Pinpoint the cell where the given text exists, returning its [X, Y] midpoint coordinate. 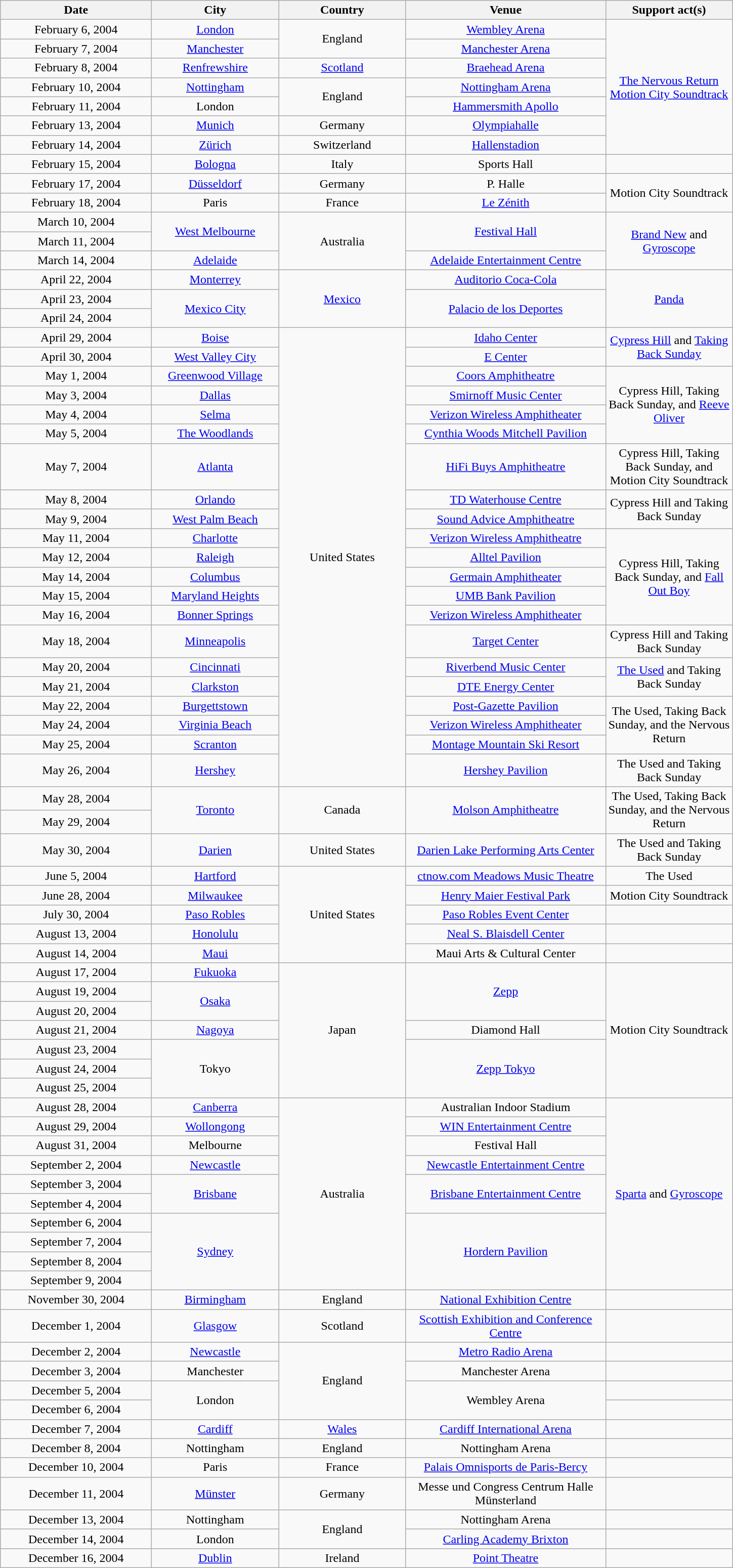
Brisbane [215, 1194]
Country [342, 10]
Smirnoff Music Center [506, 395]
May 20, 2004 [76, 667]
May 1, 2004 [76, 376]
Adelaide [215, 261]
June 5, 2004 [76, 876]
Post-Gazette Pavilion [506, 706]
DTE Energy Center [506, 687]
Osaka [215, 1001]
Henry Maier Festival Park [506, 895]
May 5, 2004 [76, 434]
Metro Radio Arena [506, 1352]
Diamond Hall [506, 1030]
Sparta and Gyroscope [669, 1194]
West Valley City [215, 357]
July 30, 2004 [76, 914]
Date [76, 10]
Wales [342, 1429]
December 1, 2004 [76, 1326]
February 13, 2004 [76, 125]
September 9, 2004 [76, 1281]
Scottish Exhibition and Conference Centre [506, 1326]
May 29, 2004 [76, 822]
February 15, 2004 [76, 164]
Messe und Congress Centrum Halle Münsterland [506, 1494]
December 14, 2004 [76, 1539]
Raleigh [215, 557]
Coors Amphitheatre [506, 376]
Mexico [342, 299]
Bonner Springs [215, 615]
Newcastle Entertainment Centre [506, 1165]
Bologna [215, 164]
Italy [342, 164]
February 18, 2004 [76, 202]
May 26, 2004 [76, 770]
The Used [669, 876]
December 3, 2004 [76, 1371]
September 8, 2004 [76, 1261]
December 5, 2004 [76, 1390]
May 11, 2004 [76, 538]
Munich [215, 125]
March 10, 2004 [76, 222]
Zepp Tokyo [506, 1069]
Clarkston [215, 687]
Ireland [342, 1558]
Auditorio Coca-Cola [506, 280]
Idaho Center [506, 337]
WIN Entertainment Centre [506, 1126]
April 30, 2004 [76, 357]
TD Waterhouse Centre [506, 499]
Hartford [215, 876]
May 12, 2004 [76, 557]
May 18, 2004 [76, 642]
Japan [342, 1030]
Brand New and Gyroscope [669, 241]
March 11, 2004 [76, 241]
February 8, 2004 [76, 68]
Burgettstown [215, 706]
September 6, 2004 [76, 1222]
Milwaukee [215, 895]
Switzerland [342, 145]
ctnow.com Meadows Music Theatre [506, 876]
December 16, 2004 [76, 1558]
February 17, 2004 [76, 183]
August 31, 2004 [76, 1146]
Germain Amphitheater [506, 576]
Charlotte [215, 538]
December 2, 2004 [76, 1352]
Selma [215, 414]
December 8, 2004 [76, 1448]
Cypress Hill, Taking Back Sunday, and Motion City Soundtrack [669, 467]
February 7, 2004 [76, 49]
September 7, 2004 [76, 1242]
May 4, 2004 [76, 414]
May 30, 2004 [76, 850]
February 10, 2004 [76, 87]
Zürich [215, 145]
Darien [215, 850]
May 24, 2004 [76, 725]
Paso Robles [215, 914]
August 13, 2004 [76, 934]
Atlanta [215, 467]
Target Center [506, 642]
May 3, 2004 [76, 395]
May 8, 2004 [76, 499]
Carling Academy Brixton [506, 1539]
Cincinnati [215, 667]
Riverbend Music Center [506, 667]
September 2, 2004 [76, 1165]
April 22, 2004 [76, 280]
Cypress Hill, Taking Back Sunday, and Fall Out Boy [669, 576]
February 11, 2004 [76, 106]
Dublin [215, 1558]
Hallenstadion [506, 145]
Honolulu [215, 934]
Neal S. Blaisdell Center [506, 934]
August 24, 2004 [76, 1069]
May 22, 2004 [76, 706]
August 14, 2004 [76, 953]
May 28, 2004 [76, 798]
Virginia Beach [215, 725]
Mexico City [215, 309]
Hammersmith Apollo [506, 106]
Verizon Wireless Amphitheatre [506, 538]
May 14, 2004 [76, 576]
June 28, 2004 [76, 895]
Melbourne [215, 1146]
May 25, 2004 [76, 744]
Hordern Pavilion [506, 1251]
August 25, 2004 [76, 1088]
May 7, 2004 [76, 467]
Point Theatre [506, 1558]
August 20, 2004 [76, 1011]
Cardiff [215, 1429]
Birmingham [215, 1300]
August 19, 2004 [76, 992]
May 15, 2004 [76, 596]
Cynthia Woods Mitchell Pavilion [506, 434]
Minneapolis [215, 642]
The Woodlands [215, 434]
Canada [342, 810]
Le Zénith [506, 202]
West Palm Beach [215, 519]
HiFi Buys Amphitheatre [506, 467]
Glasgow [215, 1326]
City [215, 10]
Cypress Hill, Taking Back Sunday, and Reeve Oliver [669, 405]
Support act(s) [669, 10]
Wollongong [215, 1126]
Alltel Pavilion [506, 557]
Maui Arts & Cultural Center [506, 953]
Fukuoka [215, 972]
April 23, 2004 [76, 299]
December 11, 2004 [76, 1494]
Maui [215, 953]
May 21, 2004 [76, 687]
Tokyo [215, 1069]
Renfrewshire [215, 68]
Paso Robles Event Center [506, 914]
Sydney [215, 1251]
December 7, 2004 [76, 1429]
Cardiff International Arena [506, 1429]
September 3, 2004 [76, 1184]
February 6, 2004 [76, 29]
Darien Lake Performing Arts Center [506, 850]
Dallas [215, 395]
April 29, 2004 [76, 337]
Braehead Arena [506, 68]
Palacio de los Deportes [506, 309]
August 23, 2004 [76, 1049]
West Melbourne [215, 231]
December 10, 2004 [76, 1467]
August 17, 2004 [76, 972]
May 16, 2004 [76, 615]
Columbus [215, 576]
Sports Hall [506, 164]
August 21, 2004 [76, 1030]
April 24, 2004 [76, 318]
May 9, 2004 [76, 519]
P. Halle [506, 183]
Venue [506, 10]
Olympiahalle [506, 125]
Hershey Pavilion [506, 770]
Australian Indoor Stadium [506, 1107]
Greenwood Village [215, 376]
UMB Bank Pavilion [506, 596]
September 4, 2004 [76, 1203]
Maryland Heights [215, 596]
December 6, 2004 [76, 1410]
Düsseldorf [215, 183]
Adelaide Entertainment Centre [506, 261]
Palais Omnisports de Paris-Bercy [506, 1467]
Nagoya [215, 1030]
February 14, 2004 [76, 145]
E Center [506, 357]
March 14, 2004 [76, 261]
Münster [215, 1494]
Panda [669, 299]
Sound Advice Amphitheatre [506, 519]
Orlando [215, 499]
Zepp [506, 992]
December 13, 2004 [76, 1519]
Monterrey [215, 280]
Boise [215, 337]
Scranton [215, 744]
National Exhibition Centre [506, 1300]
November 30, 2004 [76, 1300]
Montage Mountain Ski Resort [506, 744]
Hershey [215, 770]
Canberra [215, 1107]
The Nervous ReturnMotion City Soundtrack [669, 87]
August 28, 2004 [76, 1107]
Molson Amphitheatre [506, 810]
August 29, 2004 [76, 1126]
Toronto [215, 810]
Brisbane Entertainment Centre [506, 1194]
